Identify which cell holds the provided text, then report its [x, y] central coordinate. 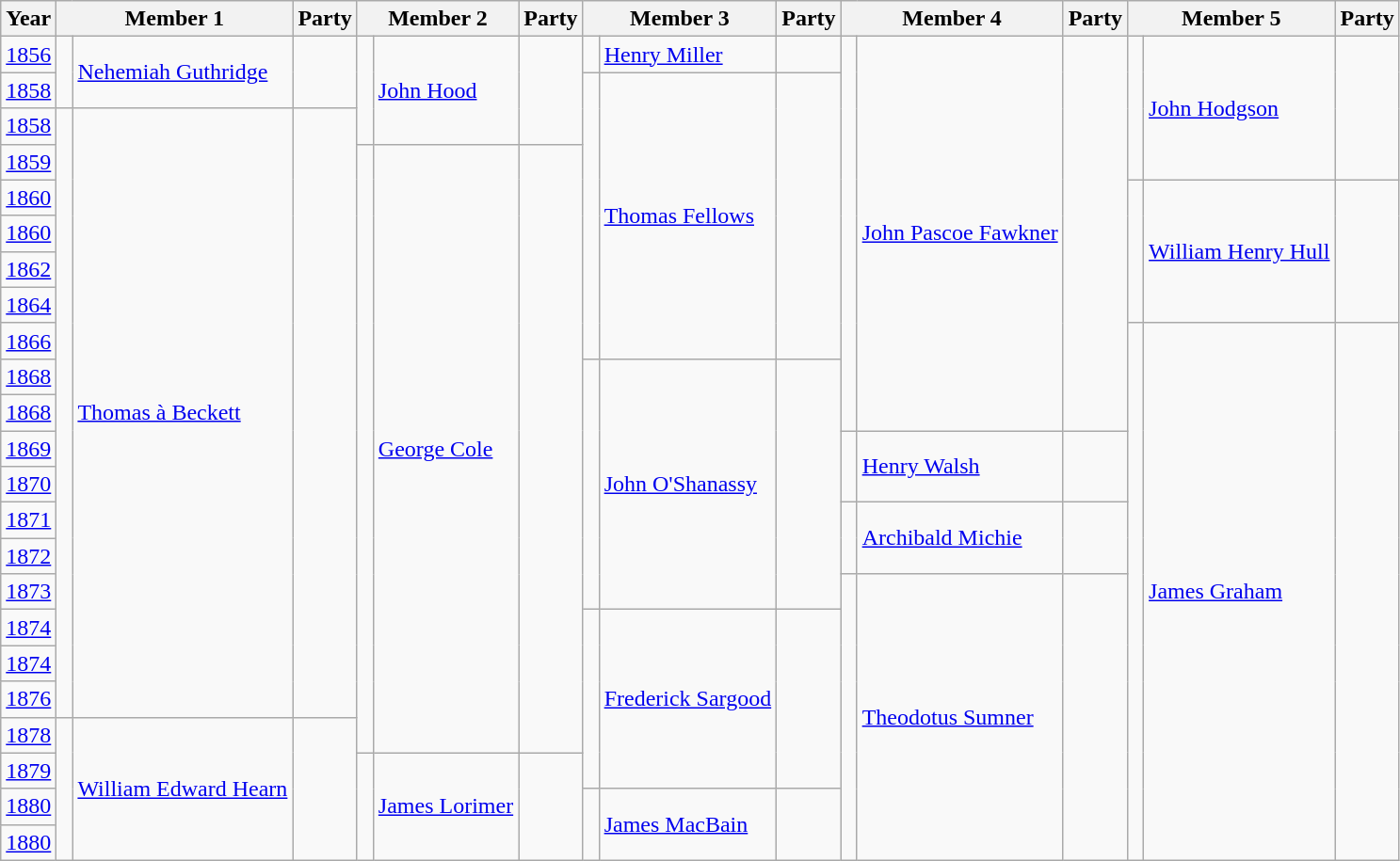
Member 1 [175, 19]
Thomas Fellows [687, 215]
Member 3 [680, 19]
1879 [28, 771]
Thomas à Beckett [183, 412]
Member 2 [437, 19]
1864 [28, 305]
William Edward Hearn [183, 789]
James MacBain [687, 824]
George Cole [445, 448]
1871 [28, 520]
John Hodgson [1239, 108]
Nehemiah Guthridge [183, 72]
Frederick Sargood [687, 699]
1878 [28, 735]
Member 4 [952, 19]
1876 [28, 699]
1873 [28, 592]
Henry Miller [687, 55]
James Graham [1239, 591]
1866 [28, 341]
Theodotus Sumner [960, 717]
James Lorimer [445, 806]
1862 [28, 269]
John O'Shanassy [687, 484]
Member 5 [1231, 19]
1859 [28, 162]
John Hood [445, 90]
1870 [28, 485]
1869 [28, 449]
Year [28, 19]
Henry Walsh [960, 467]
William Henry Hull [1239, 251]
Archibald Michie [960, 538]
1872 [28, 556]
1856 [28, 55]
John Pascoe Fawkner [960, 233]
